Return the [X, Y] coordinate for the center point of the cell that contains the specified text.  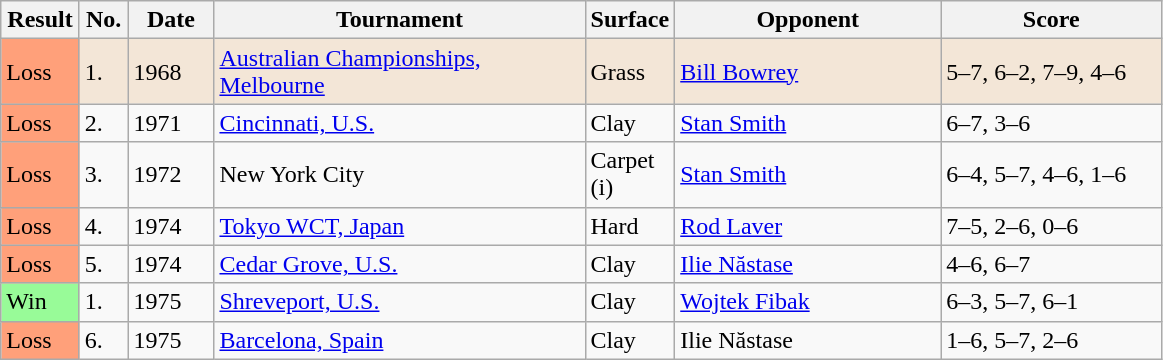
No. [104, 20]
Barcelona, Spain [400, 340]
Win [40, 302]
7–5, 2–6, 0–6 [1052, 226]
Hard [630, 226]
1971 [171, 123]
Cedar Grove, U.S. [400, 264]
Grass [630, 72]
6. [104, 340]
1968 [171, 72]
6–3, 5–7, 6–1 [1052, 302]
Opponent [808, 20]
Date [171, 20]
3. [104, 174]
Tournament [400, 20]
Bill Bowrey [808, 72]
6–7, 3–6 [1052, 123]
Surface [630, 20]
6–4, 5–7, 4–6, 1–6 [1052, 174]
1–6, 5–7, 2–6 [1052, 340]
1972 [171, 174]
Shreveport, U.S. [400, 302]
Rod Laver [808, 226]
Cincinnati, U.S. [400, 123]
Tokyo WCT, Japan [400, 226]
5. [104, 264]
Wojtek Fibak [808, 302]
4–6, 6–7 [1052, 264]
Result [40, 20]
Carpet (i) [630, 174]
Score [1052, 20]
2. [104, 123]
4. [104, 226]
5–7, 6–2, 7–9, 4–6 [1052, 72]
New York City [400, 174]
Australian Championships, Melbourne [400, 72]
